Provide the (X, Y) coordinate of the cell's center where the given text is located.  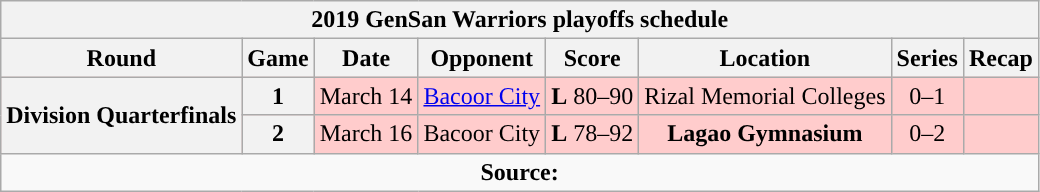
Location (765, 58)
Opponent (482, 58)
Rizal Memorial Colleges (765, 96)
Round (122, 58)
0–2 (927, 134)
Game (278, 58)
L 80–90 (592, 96)
Score (592, 58)
Series (927, 58)
March 14 (366, 96)
L 78–92 (592, 134)
Lagao Gymnasium (765, 134)
March 16 (366, 134)
Source: (520, 172)
2 (278, 134)
1 (278, 96)
Division Quarterfinals (122, 115)
Recap (1000, 58)
2019 GenSan Warriors playoffs schedule (520, 20)
Date (366, 58)
0–1 (927, 96)
